Return the [X, Y] coordinate for the center point of the cell that contains the specified text.  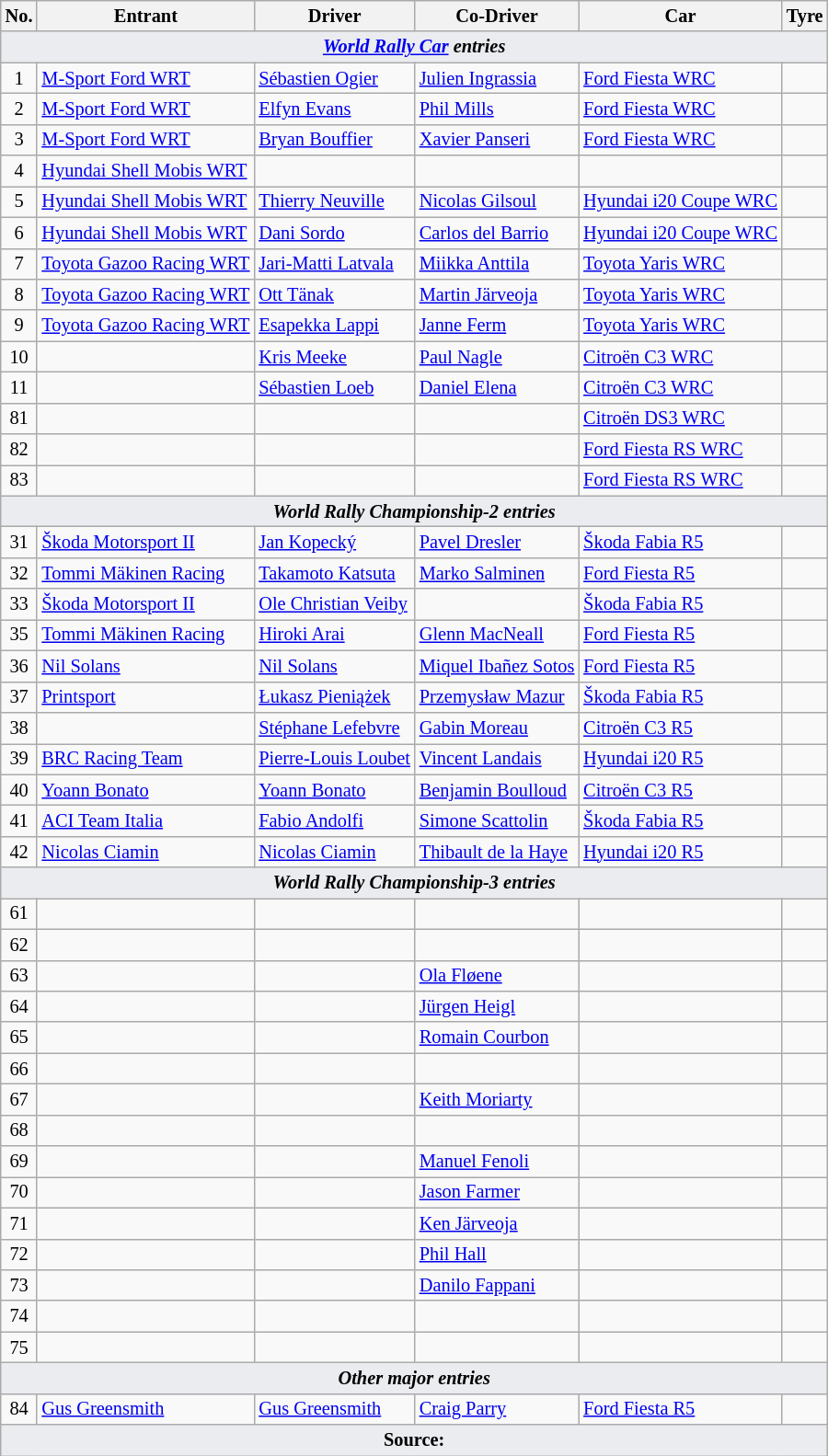
Jan Kopecký [334, 542]
Ott Tänak [334, 294]
Craig Parry [497, 1409]
Jürgen Heigl [497, 1006]
Fabio Andolfi [334, 820]
Sébastien Ogier [334, 78]
3 [19, 140]
Citroën DS3 WRC [681, 418]
61 [19, 913]
Łukasz Pieniążek [334, 697]
Ola Fløene [497, 976]
Romain Courbon [497, 1038]
66 [19, 1069]
Jari-Matti Latvala [334, 264]
Jason Farmer [497, 1192]
65 [19, 1038]
1 [19, 78]
Dani Sordo [334, 233]
11 [19, 387]
Benjamin Boulloud [497, 790]
Janne Ferm [497, 326]
Esapekka Lappi [334, 326]
Entrant [145, 16]
Printsport [145, 697]
Miquel Ibañez Sotos [497, 666]
Manuel Fenoli [497, 1162]
Simone Scattolin [497, 820]
Ole Christian Veiby [334, 604]
Thibault de la Haye [497, 852]
63 [19, 976]
Bryan Bouffier [334, 140]
Paul Nagle [497, 357]
83 [19, 480]
Keith Moriarty [497, 1099]
BRC Racing Team [145, 759]
75 [19, 1347]
Julien Ingrassia [497, 78]
62 [19, 945]
Carlos del Barrio [497, 233]
72 [19, 1255]
84 [19, 1409]
67 [19, 1099]
33 [19, 604]
73 [19, 1285]
Ken Järveoja [497, 1223]
71 [19, 1223]
81 [19, 418]
69 [19, 1162]
Pavel Dresler [497, 542]
40 [19, 790]
Co-Driver [497, 16]
Car [681, 16]
Tyre [805, 16]
Daniel Elena [497, 387]
No. [19, 16]
41 [19, 820]
ACI Team Italia [145, 820]
Stéphane Lefebvre [334, 728]
Glenn MacNeall [497, 635]
Vincent Landais [497, 759]
32 [19, 573]
Miikka Anttila [497, 264]
Danilo Fappani [497, 1285]
Other major entries [414, 1378]
9 [19, 326]
31 [19, 542]
Thierry Neuville [334, 201]
Kris Meeke [334, 357]
82 [19, 450]
38 [19, 728]
37 [19, 697]
Gabin Moreau [497, 728]
68 [19, 1130]
World Rally Championship-2 entries [414, 511]
2 [19, 109]
7 [19, 264]
Marko Salminen [497, 573]
Pierre-Louis Loubet [334, 759]
Hiroki Arai [334, 635]
8 [19, 294]
39 [19, 759]
6 [19, 233]
Phil Mills [497, 109]
5 [19, 201]
35 [19, 635]
64 [19, 1006]
74 [19, 1316]
Source: [414, 1440]
4 [19, 171]
World Rally Car entries [414, 47]
36 [19, 666]
70 [19, 1192]
World Rally Championship-3 entries [414, 883]
42 [19, 852]
Driver [334, 16]
Phil Hall [497, 1255]
Xavier Panseri [497, 140]
Nicolas Gilsoul [497, 201]
Sébastien Loeb [334, 387]
Takamoto Katsuta [334, 573]
10 [19, 357]
Elfyn Evans [334, 109]
Martin Järveoja [497, 294]
Przemysław Mazur [497, 697]
